Provide the (x, y) coordinate of the cell's center where the given text is located.  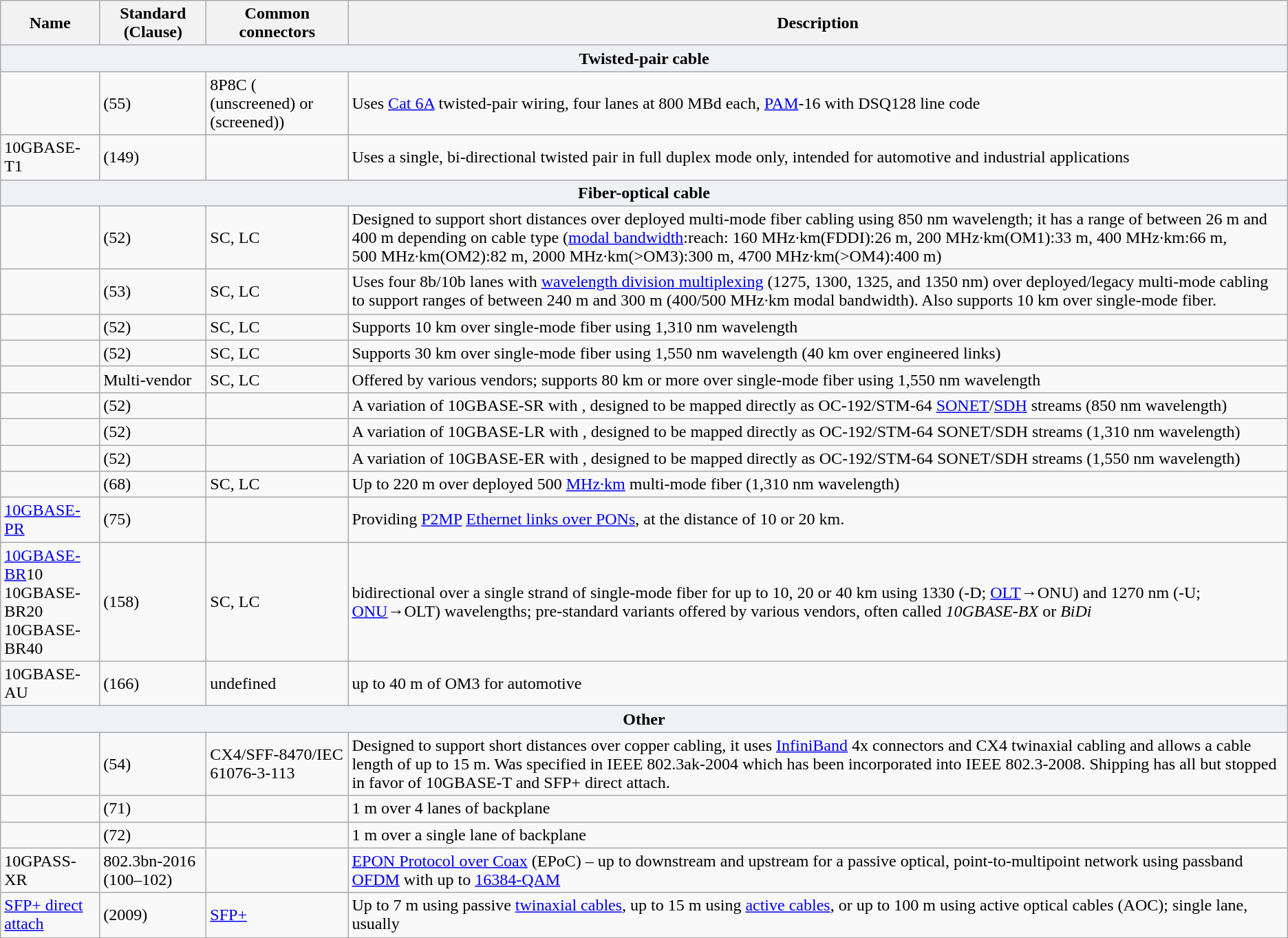
Fiber-optical cable (644, 193)
Common connectors (277, 23)
(55) (153, 103)
(158) (153, 601)
CX4/SFF-8470/IEC 61076-3-113 (277, 764)
A variation of 10GBASE-SR with , designed to be mapped directly as OC-192/STM-64 SONET/SDH streams (850 nm wavelength) (817, 405)
(71) (153, 809)
Description (817, 23)
(72) (153, 835)
(166) (153, 684)
Supports 10 km over single-mode fiber using 1,310 nm wavelength (817, 327)
Other (644, 719)
8P8C ( (unscreened) or (screened)) (277, 103)
10GBASE-AU (50, 684)
Offered by various vendors; supports 80 km or more over single-mode fiber using 1,550 nm wavelength (817, 379)
A variation of 10GBASE-ER with , designed to be mapped directly as OC-192/STM-64 SONET/SDH streams (1,550 nm wavelength) (817, 458)
(54) (153, 764)
SFP+ direct attach (50, 915)
Providing P2MP Ethernet links over PONs, at the distance of 10 or 20 km. (817, 520)
up to 40 m of OM3 for automotive (817, 684)
Uses Cat 6A twisted-pair wiring, four lanes at 800 MBd each, PAM-16 with DSQ128 line code (817, 103)
Standard (Clause) (153, 23)
(75) (153, 520)
(53) (153, 292)
(68) (153, 484)
1 m over a single lane of backplane (817, 835)
SFP+ (277, 915)
(149) (153, 157)
undefined (277, 684)
Name (50, 23)
Up to 220 m over deployed 500 MHz·km multi-mode fiber (1,310 nm wavelength) (817, 484)
10GBASE-PR (50, 520)
A variation of 10GBASE-LR with , designed to be mapped directly as OC-192/STM-64 SONET/SDH streams (1,310 nm wavelength) (817, 431)
(2009) (153, 915)
Uses a single, bi-directional twisted pair in full duplex mode only, intended for automotive and industrial applications (817, 157)
Supports 30 km over single-mode fiber using 1,550 nm wavelength (40 km over engineered links) (817, 353)
Twisted-pair cable (644, 58)
10GBASE-T1 (50, 157)
1 m over 4 lanes of backplane (817, 809)
Multi-vendor (153, 379)
Up to 7 m using passive twinaxial cables, up to 15 m using active cables, or up to 100 m using active optical cables (AOC); single lane, usually (817, 915)
802.3bn-2016 (100–102) (153, 870)
10GBASE-BR1010GBASE-BR2010GBASE-BR40 (50, 601)
10GPASS-XR (50, 870)
